Scan for the cell matching the given text and deliver its [x, y] coordinate at center. 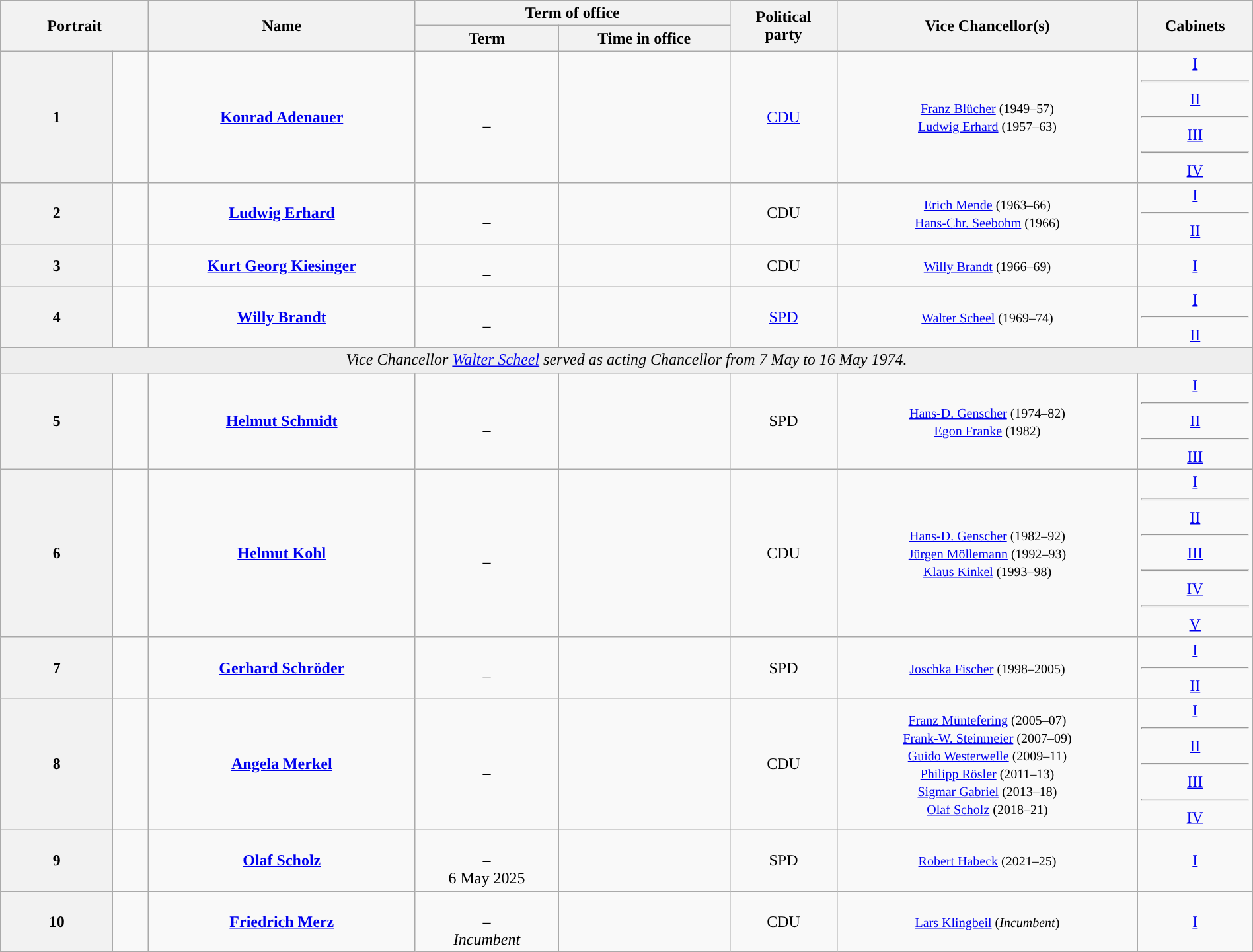
Konrad Adenauer [282, 117]
Vice Chancellor Walter Scheel served as acting Chancellor from 7 May to 16 May 1974. [626, 360]
2 [57, 213]
Term [486, 38]
Cabinets [1195, 26]
–6 May 2025 [486, 860]
6 [57, 553]
Joschka Fischer (1998–2005) [987, 667]
Term of office [572, 13]
Time in office [644, 38]
–Incumbent [486, 921]
Angela Merkel [282, 764]
Gerhard Schröder [282, 667]
Hans-D. Genscher (1974–82)Egon Franke (1982) [987, 421]
Kurt Georg Kiesinger [282, 266]
Name [282, 26]
Olaf Scholz [282, 860]
Lars Klingbeil (Incumbent) [987, 921]
IIIIIIIVV [1195, 553]
Hans-D. Genscher (1982–92)Jürgen Möllemann (1992–93)Klaus Kinkel (1993–98) [987, 553]
Politicalparty [783, 26]
8 [57, 764]
7 [57, 667]
Friedrich Merz [282, 921]
Walter Scheel (1969–74) [987, 317]
5 [57, 421]
Erich Mende (1963–66)Hans-Chr. Seebohm (1966) [987, 213]
IIIIII [1195, 421]
Robert Habeck (2021–25) [987, 860]
Helmut Schmidt [282, 421]
10 [57, 921]
1 [57, 117]
Franz Blücher (1949–57)Ludwig Erhard (1957–63) [987, 117]
Willy Brandt (1966–69) [987, 266]
3 [57, 266]
Portrait [75, 26]
Helmut Kohl [282, 553]
4 [57, 317]
Ludwig Erhard [282, 213]
Willy Brandt [282, 317]
Vice Chancellor(s) [987, 26]
9 [57, 860]
